Determine the (x, y) coordinate at the center of the cell enclosing the given text.  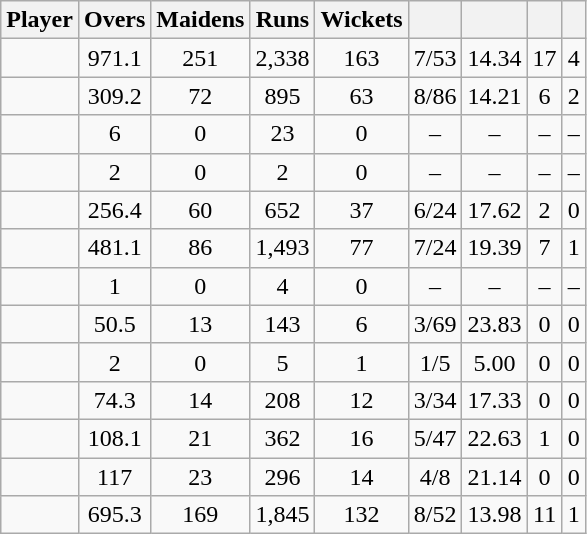
7/24 (435, 248)
2,338 (282, 58)
971.1 (114, 58)
5/47 (435, 438)
1/5 (435, 362)
13 (200, 324)
4/8 (435, 477)
7/53 (435, 58)
17 (544, 58)
6/24 (435, 210)
21 (200, 438)
7 (544, 248)
Runs (282, 20)
481.1 (114, 248)
11 (544, 515)
895 (282, 96)
1,845 (282, 515)
5 (282, 362)
251 (200, 58)
3/69 (435, 324)
108.1 (114, 438)
8/52 (435, 515)
14.21 (494, 96)
Player (40, 20)
117 (114, 477)
Wickets (362, 20)
63 (362, 96)
Maidens (200, 20)
16 (362, 438)
362 (282, 438)
5.00 (494, 362)
13.98 (494, 515)
74.3 (114, 400)
256.4 (114, 210)
8/86 (435, 96)
72 (200, 96)
3/34 (435, 400)
60 (200, 210)
50.5 (114, 324)
17.62 (494, 210)
Overs (114, 20)
163 (362, 58)
1,493 (282, 248)
132 (362, 515)
21.14 (494, 477)
169 (200, 515)
17.33 (494, 400)
23.83 (494, 324)
77 (362, 248)
296 (282, 477)
19.39 (494, 248)
22.63 (494, 438)
652 (282, 210)
37 (362, 210)
309.2 (114, 96)
86 (200, 248)
208 (282, 400)
12 (362, 400)
143 (282, 324)
14.34 (494, 58)
695.3 (114, 515)
